Provide the [x, y] coordinate of the cell's center where the given text is located.  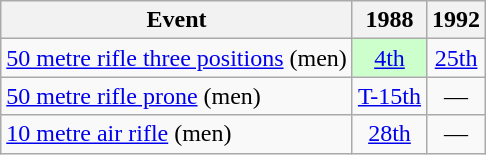
4th [389, 58]
50 metre rifle prone (men) [177, 96]
25th [456, 58]
1992 [456, 20]
T-15th [389, 96]
28th [389, 134]
10 metre air rifle (men) [177, 134]
50 metre rifle three positions (men) [177, 58]
1988 [389, 20]
Event [177, 20]
